Locate the cell with the specified text and output its [x, y] center coordinate. 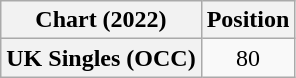
Position [248, 20]
80 [248, 58]
Chart (2022) [101, 20]
UK Singles (OCC) [101, 58]
